Scan for the cell matching the given text and deliver its [x, y] coordinate at center. 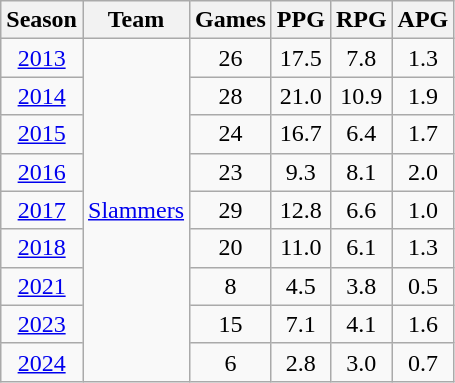
4.5 [300, 286]
26 [231, 58]
Season [42, 20]
7.1 [300, 324]
6.1 [361, 248]
2013 [42, 58]
1.6 [423, 324]
7.8 [361, 58]
17.5 [300, 58]
Slammers [136, 210]
8.1 [361, 172]
0.7 [423, 362]
20 [231, 248]
1.0 [423, 210]
4.1 [361, 324]
23 [231, 172]
Games [231, 20]
12.8 [300, 210]
9.3 [300, 172]
2021 [42, 286]
8 [231, 286]
3.0 [361, 362]
3.8 [361, 286]
PPG [300, 20]
10.9 [361, 96]
24 [231, 134]
RPG [361, 20]
2018 [42, 248]
11.0 [300, 248]
15 [231, 324]
2024 [42, 362]
29 [231, 210]
2015 [42, 134]
APG [423, 20]
2017 [42, 210]
Team [136, 20]
1.9 [423, 96]
6.6 [361, 210]
21.0 [300, 96]
6.4 [361, 134]
6 [231, 362]
2023 [42, 324]
16.7 [300, 134]
2014 [42, 96]
1.7 [423, 134]
2.0 [423, 172]
2016 [42, 172]
28 [231, 96]
2.8 [300, 362]
0.5 [423, 286]
